Identify which cell holds the provided text, then report its (x, y) central coordinate. 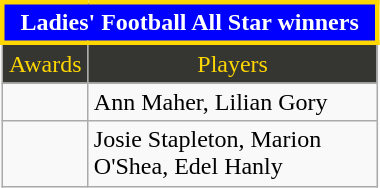
Ladies' Football All Star winners (190, 22)
Ann Maher, Lilian Gory (232, 102)
Players (232, 63)
Awards (45, 63)
Josie Stapleton, Marion O'Shea, Edel Hanly (232, 154)
